Find where the given text appears and provide that cell's center as [X, Y] coordinate. 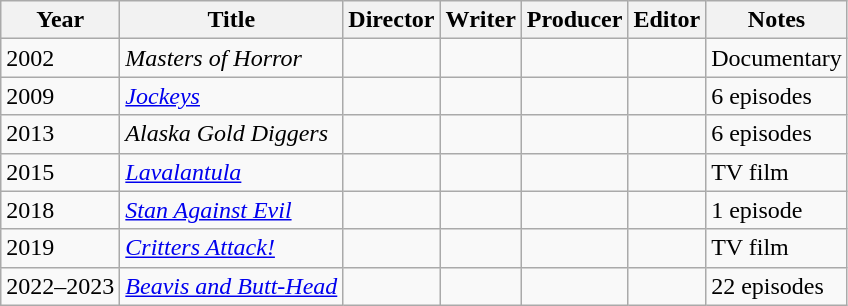
Title [232, 20]
2018 [60, 210]
2002 [60, 58]
Alaska Gold Diggers [232, 134]
Notes [777, 20]
2009 [60, 96]
Critters Attack! [232, 248]
Documentary [777, 58]
1 episode [777, 210]
2015 [60, 172]
Lavalantula [232, 172]
Year [60, 20]
Jockeys [232, 96]
2022–2023 [60, 286]
Producer [574, 20]
Writer [480, 20]
2019 [60, 248]
Editor [667, 20]
22 episodes [777, 286]
2013 [60, 134]
Director [392, 20]
Beavis and Butt-Head [232, 286]
Masters of Horror [232, 58]
Stan Against Evil [232, 210]
